Determine the (X, Y) coordinate at the center of the cell enclosing the given text.  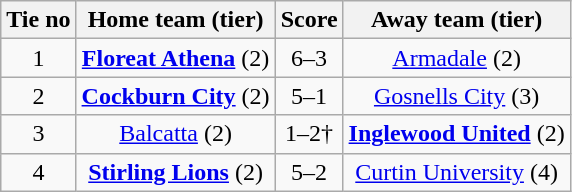
2 (38, 96)
Inglewood United (2) (456, 134)
Floreat Athena (2) (176, 58)
Curtin University (4) (456, 172)
5–2 (309, 172)
6–3 (309, 58)
Tie no (38, 20)
Stirling Lions (2) (176, 172)
Gosnells City (3) (456, 96)
Score (309, 20)
1–2† (309, 134)
3 (38, 134)
Armadale (2) (456, 58)
Cockburn City (2) (176, 96)
Balcatta (2) (176, 134)
1 (38, 58)
Home team (tier) (176, 20)
5–1 (309, 96)
4 (38, 172)
Away team (tier) (456, 20)
